Return [x, y] of the center of cell containing provided text 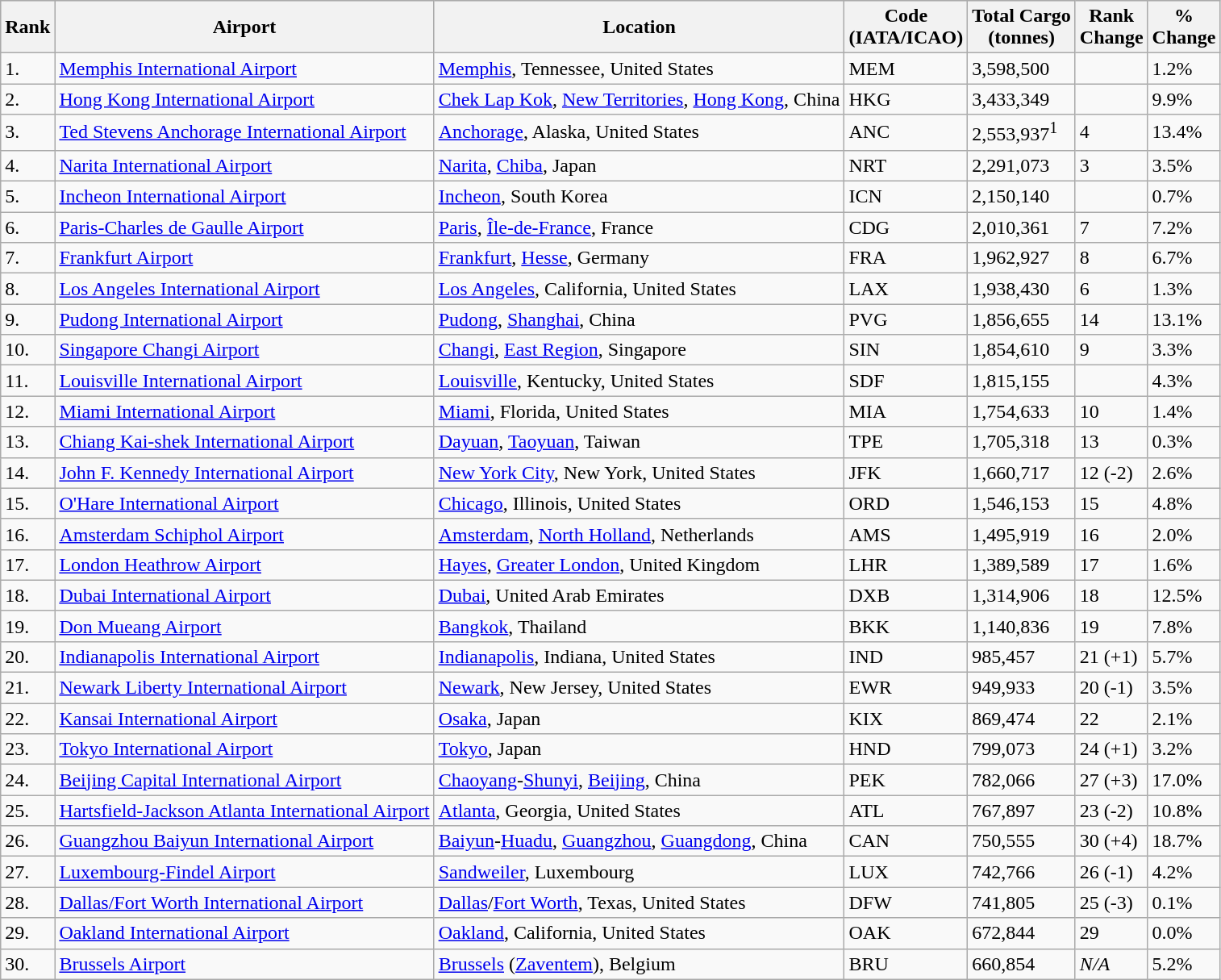
DFW [906, 903]
14 [1111, 319]
23 (-2) [1111, 811]
1.3% [1184, 289]
1,962,927 [1022, 258]
1,140,836 [1022, 626]
10.8% [1184, 811]
Airport [244, 27]
26. [27, 841]
4.8% [1184, 503]
13.1% [1184, 319]
1,314,906 [1022, 595]
5. [27, 197]
Guangzhou Baiyun International Airport [244, 841]
660,854 [1022, 964]
Indianapolis International Airport [244, 657]
Brussels (Zaventem), Belgium [639, 964]
Newark, New Jersey, United States [639, 688]
1.4% [1184, 411]
Narita International Airport [244, 165]
2.6% [1184, 473]
Chiang Kai-shek International Airport [244, 442]
London Heathrow Airport [244, 565]
1.2% [1184, 69]
10 [1111, 411]
15 [1111, 503]
HND [906, 749]
Sandweiler, Luxembourg [639, 872]
LHR [906, 565]
1,660,717 [1022, 473]
ORD [906, 503]
9.9% [1184, 99]
15. [27, 503]
Narita, Chiba, Japan [639, 165]
Total Cargo(tonnes) [1022, 27]
23. [27, 749]
DXB [906, 595]
28. [27, 903]
672,844 [1022, 933]
Baiyun-Huadu, Guangzhou, Guangdong, China [639, 841]
20. [27, 657]
4. [27, 165]
18.7% [1184, 841]
New York City, New York, United States [639, 473]
3 [1111, 165]
Incheon, South Korea [639, 197]
3. [27, 132]
Los Angeles, California, United States [639, 289]
Don Mueang Airport [244, 626]
Tokyo International Airport [244, 749]
1,856,655 [1022, 319]
12. [27, 411]
SDF [906, 381]
16. [27, 534]
Chek Lap Kok, New Territories, Hong Kong, China [639, 99]
Louisville International Airport [244, 381]
SIN [906, 350]
29 [1111, 933]
20 (-1) [1111, 688]
Amsterdam Schiphol Airport [244, 534]
Singapore Changi Airport [244, 350]
26 (-1) [1111, 872]
Paris, Île-de-France, France [639, 227]
4.2% [1184, 872]
27 (+3) [1111, 780]
Osaka, Japan [639, 719]
HKG [906, 99]
799,073 [1022, 749]
NRT [906, 165]
Pudong, Shanghai, China [639, 319]
25. [27, 811]
1,546,153 [1022, 503]
2. [27, 99]
Newark Liberty International Airport [244, 688]
CDG [906, 227]
7.8% [1184, 626]
Miami, Florida, United States [639, 411]
22 [1111, 719]
3.2% [1184, 749]
Brussels Airport [244, 964]
1,754,633 [1022, 411]
869,474 [1022, 719]
750,555 [1022, 841]
Dubai International Airport [244, 595]
2,150,140 [1022, 197]
Kansai International Airport [244, 719]
6 [1111, 289]
1,389,589 [1022, 565]
17.0% [1184, 780]
Ted Stevens Anchorage International Airport [244, 132]
2,010,361 [1022, 227]
21. [27, 688]
13 [1111, 442]
2,553,9371 [1022, 132]
LUX [906, 872]
0.1% [1184, 903]
N/A [1111, 964]
MIA [906, 411]
741,805 [1022, 903]
30 (+4) [1111, 841]
0.3% [1184, 442]
9. [27, 319]
14. [27, 473]
RankChange [1111, 27]
2.1% [1184, 719]
Frankfurt, Hesse, Germany [639, 258]
Oakland International Airport [244, 933]
BKK [906, 626]
Memphis International Airport [244, 69]
1,495,919 [1022, 534]
FRA [906, 258]
5.7% [1184, 657]
12 (-2) [1111, 473]
11. [27, 381]
782,066 [1022, 780]
Paris-Charles de Gaulle Airport [244, 227]
Louisville, Kentucky, United States [639, 381]
Amsterdam, North Holland, Netherlands [639, 534]
6. [27, 227]
JFK [906, 473]
24 (+1) [1111, 749]
2,291,073 [1022, 165]
AMS [906, 534]
Miami International Airport [244, 411]
Hartsfield-Jackson Atlanta International Airport [244, 811]
ATL [906, 811]
Dallas/Fort Worth, Texas, United States [639, 903]
4 [1111, 132]
1,815,155 [1022, 381]
30. [27, 964]
27. [27, 872]
Memphis, Tennessee, United States [639, 69]
Beijing Capital International Airport [244, 780]
24. [27, 780]
MEM [906, 69]
Code(IATA/ICAO) [906, 27]
%Change [1184, 27]
1.6% [1184, 565]
Luxembourg-Findel Airport [244, 872]
18 [1111, 595]
4.3% [1184, 381]
0.0% [1184, 933]
Chicago, Illinois, United States [639, 503]
1,938,430 [1022, 289]
7. [27, 258]
19 [1111, 626]
Changi, East Region, Singapore [639, 350]
8 [1111, 258]
Dubai, United Arab Emirates [639, 595]
OAK [906, 933]
Dallas/Fort Worth International Airport [244, 903]
ICN [906, 197]
ANC [906, 132]
1,854,610 [1022, 350]
TPE [906, 442]
19. [27, 626]
Los Angeles International Airport [244, 289]
Hong Kong International Airport [244, 99]
Hayes, Greater London, United Kingdom [639, 565]
12.5% [1184, 595]
Incheon International Airport [244, 197]
Frankfurt Airport [244, 258]
KIX [906, 719]
22. [27, 719]
Atlanta, Georgia, United States [639, 811]
10. [27, 350]
16 [1111, 534]
21 (+1) [1111, 657]
EWR [906, 688]
CAN [906, 841]
5.2% [1184, 964]
742,766 [1022, 872]
3,598,500 [1022, 69]
25 (-3) [1111, 903]
Tokyo, Japan [639, 749]
IND [906, 657]
PVG [906, 319]
3,433,349 [1022, 99]
Location [639, 27]
17 [1111, 565]
Rank [27, 27]
985,457 [1022, 657]
O'Hare International Airport [244, 503]
Indianapolis, Indiana, United States [639, 657]
LAX [906, 289]
3.3% [1184, 350]
1,705,318 [1022, 442]
13. [27, 442]
John F. Kennedy International Airport [244, 473]
BRU [906, 964]
9 [1111, 350]
8. [27, 289]
PEK [906, 780]
6.7% [1184, 258]
13.4% [1184, 132]
0.7% [1184, 197]
2.0% [1184, 534]
Chaoyang-Shunyi, Beijing, China [639, 780]
Bangkok, Thailand [639, 626]
1. [27, 69]
18. [27, 595]
767,897 [1022, 811]
Oakland, California, United States [639, 933]
17. [27, 565]
29. [27, 933]
Dayuan, Taoyuan, Taiwan [639, 442]
7.2% [1184, 227]
Pudong International Airport [244, 319]
949,933 [1022, 688]
7 [1111, 227]
Anchorage, Alaska, United States [639, 132]
